Locate the cell with the specified text and output its (x, y) center coordinate. 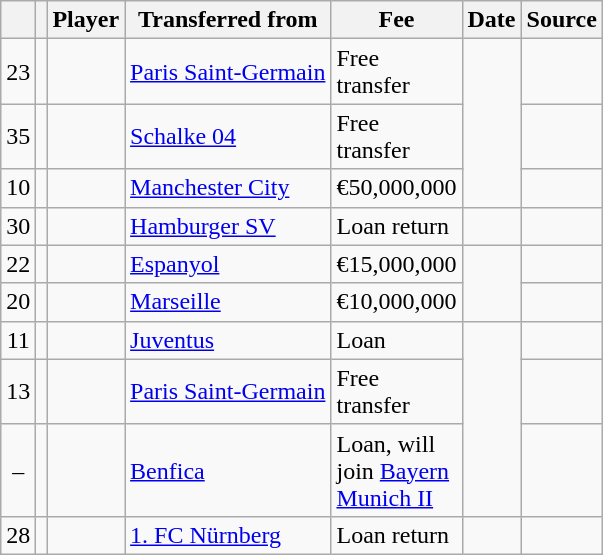
23 (18, 72)
Espanyol (228, 264)
28 (18, 535)
30 (18, 226)
13 (18, 392)
Marseille (228, 302)
€15,000,000 (396, 264)
Schalke 04 (228, 136)
22 (18, 264)
Player (86, 20)
Hamburger SV (228, 226)
Date (492, 20)
Loan, will join Bayern Munich II (396, 470)
€50,000,000 (396, 188)
35 (18, 136)
€10,000,000 (396, 302)
Transferred from (228, 20)
Source (562, 20)
1. FC Nürnberg (228, 535)
11 (18, 340)
Loan (396, 340)
Manchester City (228, 188)
Benfica (228, 470)
10 (18, 188)
20 (18, 302)
Juventus (228, 340)
Fee (396, 20)
– (18, 470)
